Provide the [X, Y] coordinate of the cell's center where the given text is located.  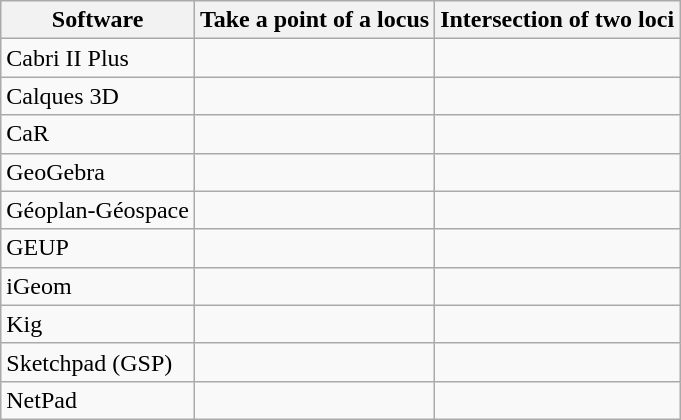
Kig [98, 324]
Software [98, 20]
NetPad [98, 400]
Sketchpad (GSP) [98, 362]
Intersection of two loci [558, 20]
Calques 3D [98, 96]
Take a point of a locus [314, 20]
GeoGebra [98, 172]
GEUP [98, 248]
Cabri II Plus [98, 58]
CaR [98, 134]
Géoplan-Géospace [98, 210]
iGeom [98, 286]
